Return the [x, y] coordinate for the center point of the cell that contains the specified text.  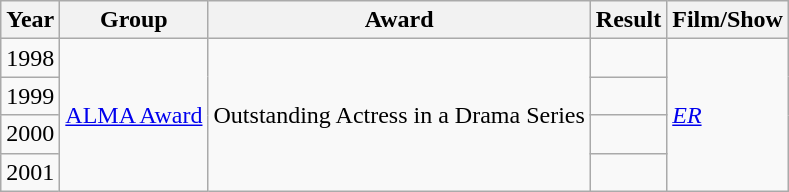
1999 [30, 96]
Film/Show [728, 20]
Result [628, 20]
Group [134, 20]
2000 [30, 134]
Year [30, 20]
1998 [30, 58]
2001 [30, 172]
Outstanding Actress in a Drama Series [399, 115]
Award [399, 20]
ALMA Award [134, 115]
ER [728, 115]
